Extract the (x, y) coordinate from the center of the cell holding the provided text.  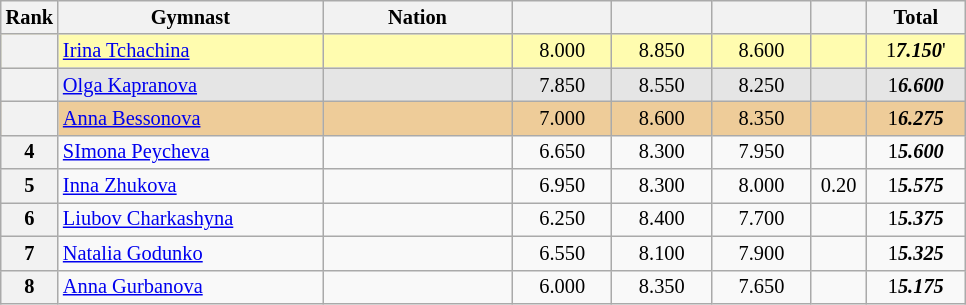
6.250 (562, 219)
Rank (30, 17)
7.900 (762, 253)
Gymnast (190, 17)
8.400 (662, 219)
8.100 (662, 253)
Olga Kapranova (190, 85)
8.850 (662, 51)
Irina Tchachina (190, 51)
15.600 (916, 152)
Anna Bessonova (190, 118)
7.000 (562, 118)
Natalia Godunko (190, 253)
7.850 (562, 85)
16.600 (916, 85)
Inna Zhukova (190, 186)
4 (30, 152)
16.275 (916, 118)
15.325 (916, 253)
Total (916, 17)
7 (30, 253)
6.950 (562, 186)
15.375 (916, 219)
8.550 (662, 85)
8 (30, 287)
5 (30, 186)
Anna Gurbanova (190, 287)
7.650 (762, 287)
Liubov Charkashyna (190, 219)
0.20 (838, 186)
6.000 (562, 287)
7.700 (762, 219)
Nation (418, 17)
6 (30, 219)
7.950 (762, 152)
6.550 (562, 253)
8.250 (762, 85)
SImona Peycheva (190, 152)
15.175 (916, 287)
6.650 (562, 152)
17.150' (916, 51)
15.575 (916, 186)
